Locate the cell with the specified text and output its [x, y] center coordinate. 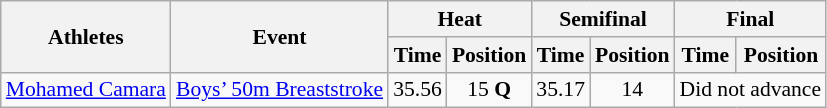
Heat [460, 19]
Final [751, 19]
Event [280, 36]
Semifinal [602, 19]
35.56 [418, 90]
Did not advance [751, 90]
Mohamed Camara [86, 90]
Athletes [86, 36]
Boys’ 50m Breaststroke [280, 90]
35.17 [560, 90]
14 [632, 90]
15 Q [489, 90]
